Provide the [x, y] coordinate of the cell's center where the given text is located.  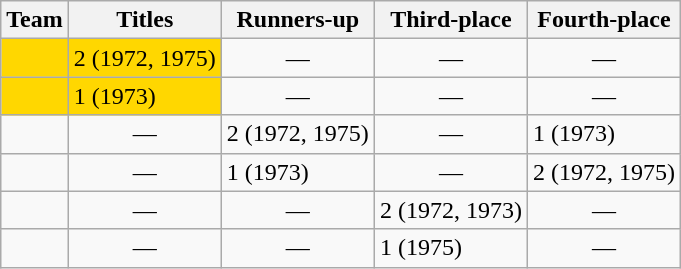
Fourth-place [604, 20]
Team [35, 20]
2 (1972, 1973) [450, 210]
Titles [144, 20]
Runners-up [298, 20]
1 (1975) [450, 248]
Third-place [450, 20]
